Output the [X, Y] coordinate of the center of the cell containing the given text.  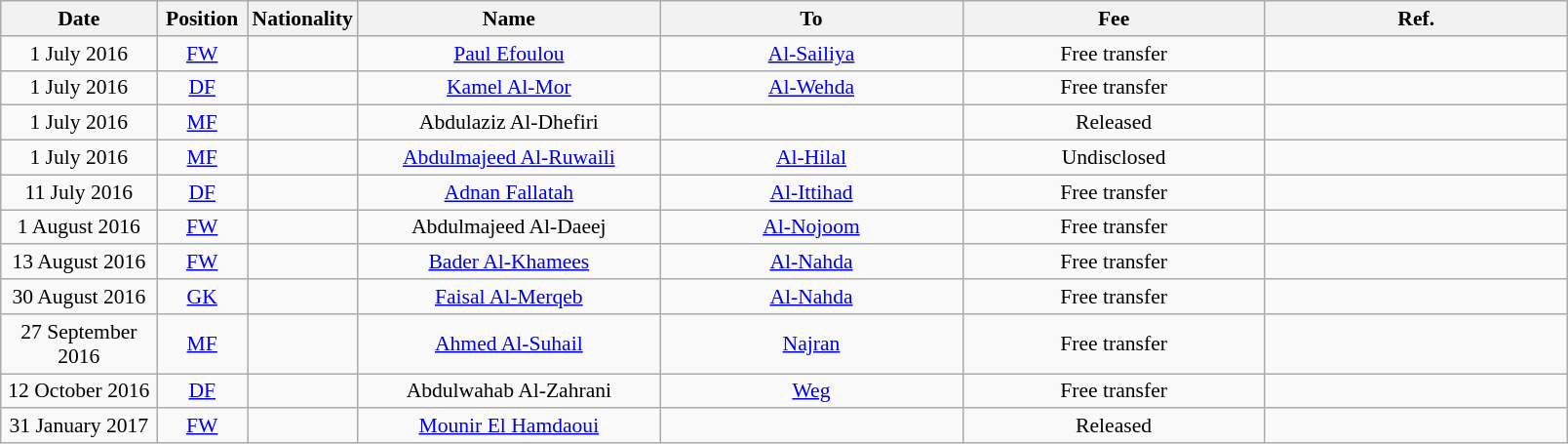
Date [79, 19]
Abdulaziz Al-Dhefiri [509, 123]
Ahmed Al-Suhail [509, 343]
Position [203, 19]
Nationality [302, 19]
Paul Efoulou [509, 54]
1 August 2016 [79, 227]
GK [203, 297]
Najran [811, 343]
Bader Al-Khamees [509, 262]
Al-Nojoom [811, 227]
Ref. [1416, 19]
Al-Hilal [811, 158]
Abdulmajeed Al-Ruwaili [509, 158]
Abdulmajeed Al-Daeej [509, 227]
30 August 2016 [79, 297]
Al-Ittihad [811, 192]
Undisclosed [1114, 158]
27 September 2016 [79, 343]
Name [509, 19]
Abdulwahab Al-Zahrani [509, 391]
31 January 2017 [79, 426]
Fee [1114, 19]
Weg [811, 391]
13 August 2016 [79, 262]
Kamel Al-Mor [509, 88]
Mounir El Hamdaoui [509, 426]
Al-Wehda [811, 88]
11 July 2016 [79, 192]
Al-Sailiya [811, 54]
Adnan Fallatah [509, 192]
12 October 2016 [79, 391]
Faisal Al-Merqeb [509, 297]
To [811, 19]
